Output the (X, Y) coordinate of the center of the cell containing the given text.  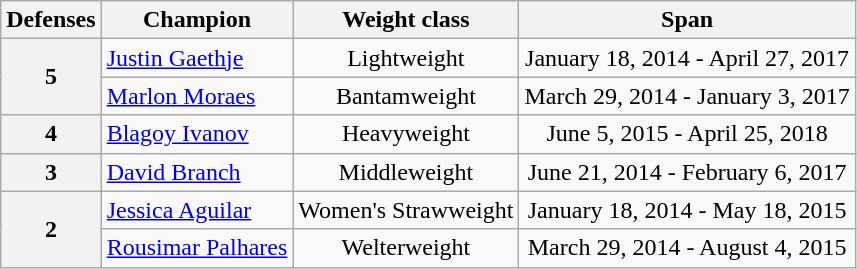
Bantamweight (406, 96)
Marlon Moraes (197, 96)
Middleweight (406, 172)
2 (51, 229)
June 5, 2015 - April 25, 2018 (687, 134)
David Branch (197, 172)
June 21, 2014 - February 6, 2017 (687, 172)
January 18, 2014 - April 27, 2017 (687, 58)
3 (51, 172)
Women's Strawweight (406, 210)
Champion (197, 20)
Blagoy Ivanov (197, 134)
Welterweight (406, 248)
Rousimar Palhares (197, 248)
March 29, 2014 - August 4, 2015 (687, 248)
Heavyweight (406, 134)
Span (687, 20)
Jessica Aguilar (197, 210)
Lightweight (406, 58)
5 (51, 77)
March 29, 2014 - January 3, 2017 (687, 96)
Weight class (406, 20)
4 (51, 134)
Justin Gaethje (197, 58)
Defenses (51, 20)
January 18, 2014 - May 18, 2015 (687, 210)
